Identify which cell holds the provided text, then report its (X, Y) central coordinate. 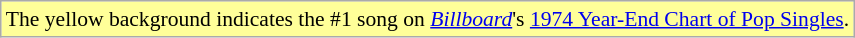
The yellow background indicates the #1 song on Billboard's 1974 Year-End Chart of Pop Singles. (428, 19)
